Identify which cell holds the provided text, then report its [x, y] central coordinate. 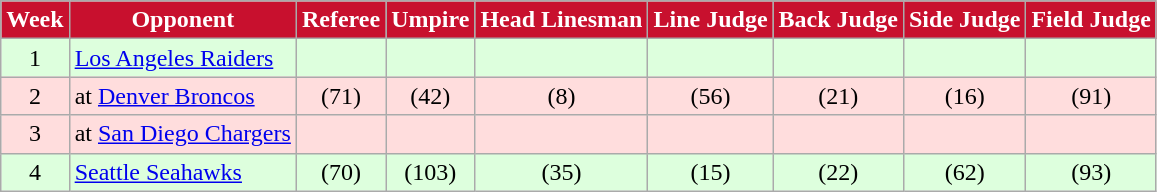
(42) [430, 96]
4 [35, 172]
(103) [430, 172]
Los Angeles Raiders [182, 58]
(70) [340, 172]
(93) [1091, 172]
(56) [710, 96]
Head Linesman [562, 20]
Back Judge [838, 20]
3 [35, 134]
Umpire [430, 20]
Seattle Seahawks [182, 172]
(91) [1091, 96]
1 [35, 58]
(16) [964, 96]
Opponent [182, 20]
(8) [562, 96]
Field Judge [1091, 20]
(22) [838, 172]
Week [35, 20]
Line Judge [710, 20]
2 [35, 96]
(62) [964, 172]
(15) [710, 172]
Referee [340, 20]
(35) [562, 172]
(21) [838, 96]
at San Diego Chargers [182, 134]
(71) [340, 96]
Side Judge [964, 20]
at Denver Broncos [182, 96]
